Find where the given text appears and provide that cell's center as (X, Y) coordinate. 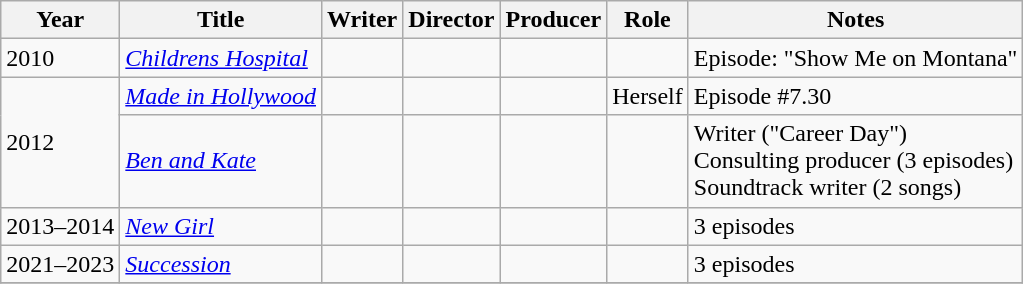
Title (221, 20)
Notes (856, 20)
Episode: "Show Me on Montana" (856, 58)
New Girl (221, 226)
Ben and Kate (221, 161)
Role (648, 20)
2021–2023 (60, 264)
Writer ("Career Day")Consulting producer (3 episodes)Soundtrack writer (2 songs) (856, 161)
2013–2014 (60, 226)
Writer (362, 20)
Succession (221, 264)
Made in Hollywood (221, 96)
Herself (648, 96)
Episode #7.30 (856, 96)
Producer (554, 20)
2010 (60, 58)
Childrens Hospital (221, 58)
2012 (60, 142)
Year (60, 20)
Director (452, 20)
